Locate the cell with the specified text and output its (X, Y) center coordinate. 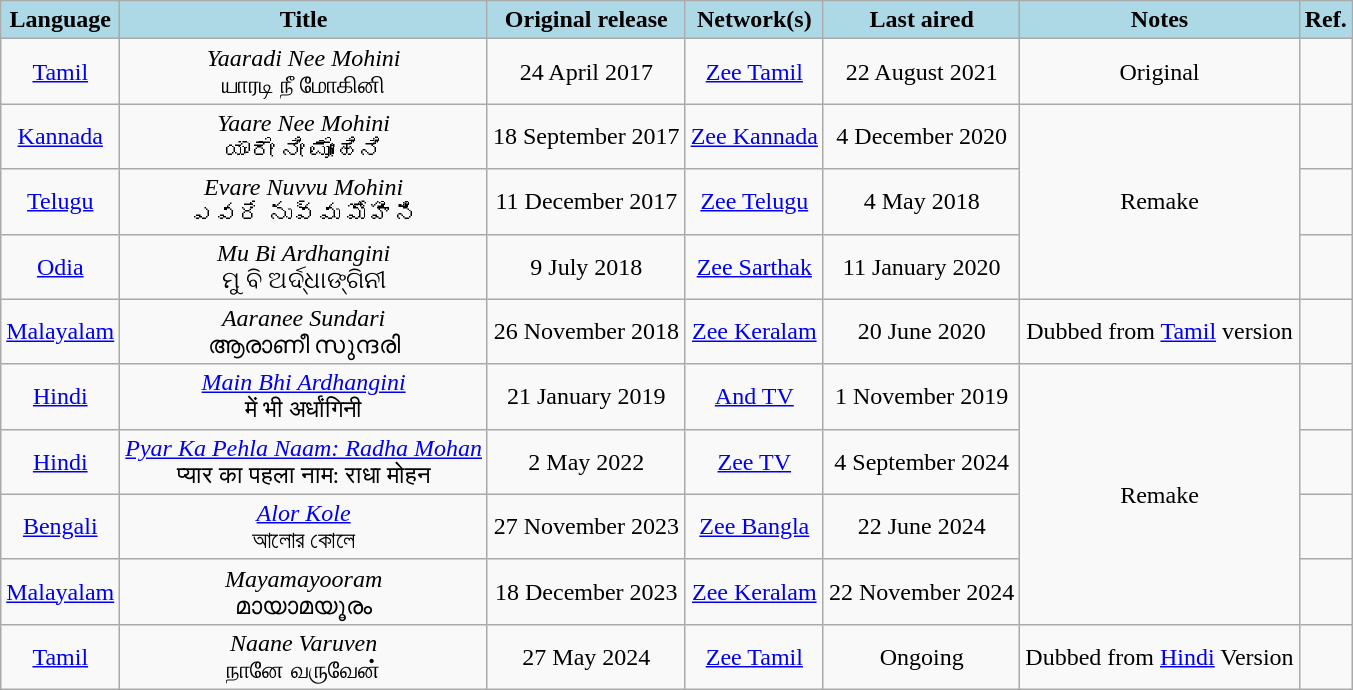
Dubbed from Tamil version (1160, 332)
Ongoing (921, 656)
Zee Kannada (754, 136)
Zee TV (754, 462)
4 September 2024 (921, 462)
27 May 2024 (586, 656)
18 December 2023 (586, 592)
18 September 2017 (586, 136)
Original release (586, 20)
Dubbed from Hindi Version (1160, 656)
Last aired (921, 20)
24 April 2017 (586, 72)
22 August 2021 (921, 72)
Bengali (60, 526)
Mu Bi Ardhangini ମୁ ବି ଅର୍ଦ୍ଧାଙ୍ଗିନୀ (304, 266)
Title (304, 20)
4 December 2020 (921, 136)
20 June 2020 (921, 332)
2 May 2022 (586, 462)
Zee Bangla (754, 526)
Original (1160, 72)
Odia (60, 266)
Pyar Ka Pehla Naam: Radha Mohan प्यार का पहला नाम: राधा मोहन (304, 462)
Aaranee Sundari ആരാണീ സുന്ദരി (304, 332)
Naane Varuven நானே வருவேன் (304, 656)
Notes (1160, 20)
22 June 2024 (921, 526)
Mayamayooram മായാമയൂരം (304, 592)
Alor Kole আলোর কোলে (304, 526)
9 July 2018 (586, 266)
Kannada (60, 136)
Ref. (1326, 20)
Network(s) (754, 20)
Zee Sarthak (754, 266)
4 May 2018 (921, 202)
22 November 2024 (921, 592)
21 January 2019 (586, 396)
Language (60, 20)
1 November 2019 (921, 396)
And TV (754, 396)
11 December 2017 (586, 202)
27 November 2023 (586, 526)
Main Bhi Ardhangini में भी अर्धांगिनी (304, 396)
Zee Telugu (754, 202)
Evare Nuvvu Mohini ఎవరే నువ్వు మోహిని (304, 202)
26 November 2018 (586, 332)
11 January 2020 (921, 266)
Yaaradi Nee Mohini யாரடி நீ மோகினி (304, 72)
Yaare Nee Mohini ಯಾರೇ ನೀ ಮೋಹಿನಿ (304, 136)
Telugu (60, 202)
